Detect which cell encompasses the target text, then output its [X, Y] center coordinate. 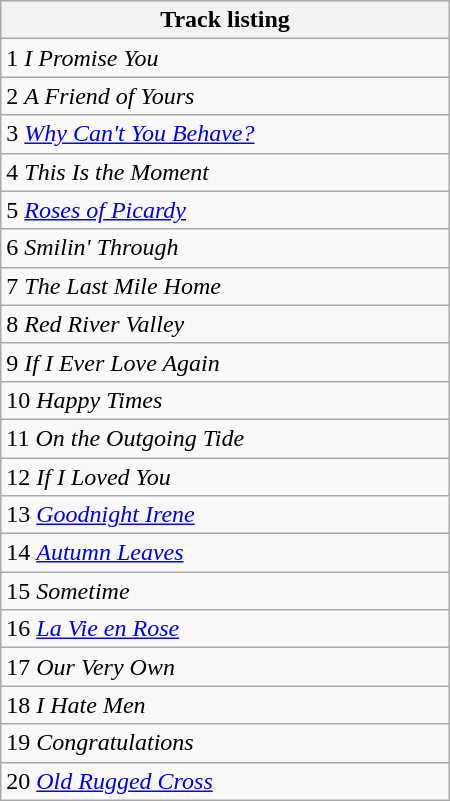
16 La Vie en Rose [225, 629]
Track listing [225, 20]
9 If I Ever Love Again [225, 362]
4 This Is the Moment [225, 172]
17 Our Very Own [225, 667]
2 A Friend of Yours [225, 96]
15 Sometime [225, 591]
18 I Hate Men [225, 705]
10 Happy Times [225, 400]
6 Smilin' Through [225, 248]
3 Why Can't You Behave? [225, 134]
19 Congratulations [225, 743]
14 Autumn Leaves [225, 553]
12 If I Loved You [225, 477]
8 Red River Valley [225, 324]
13 Goodnight Irene [225, 515]
1 I Promise You [225, 58]
5 Roses of Picardy [225, 210]
20 Old Rugged Cross [225, 781]
11 On the Outgoing Tide [225, 438]
7 The Last Mile Home [225, 286]
